From the cell containing the given text, extract its center point as [X, Y] coordinate. 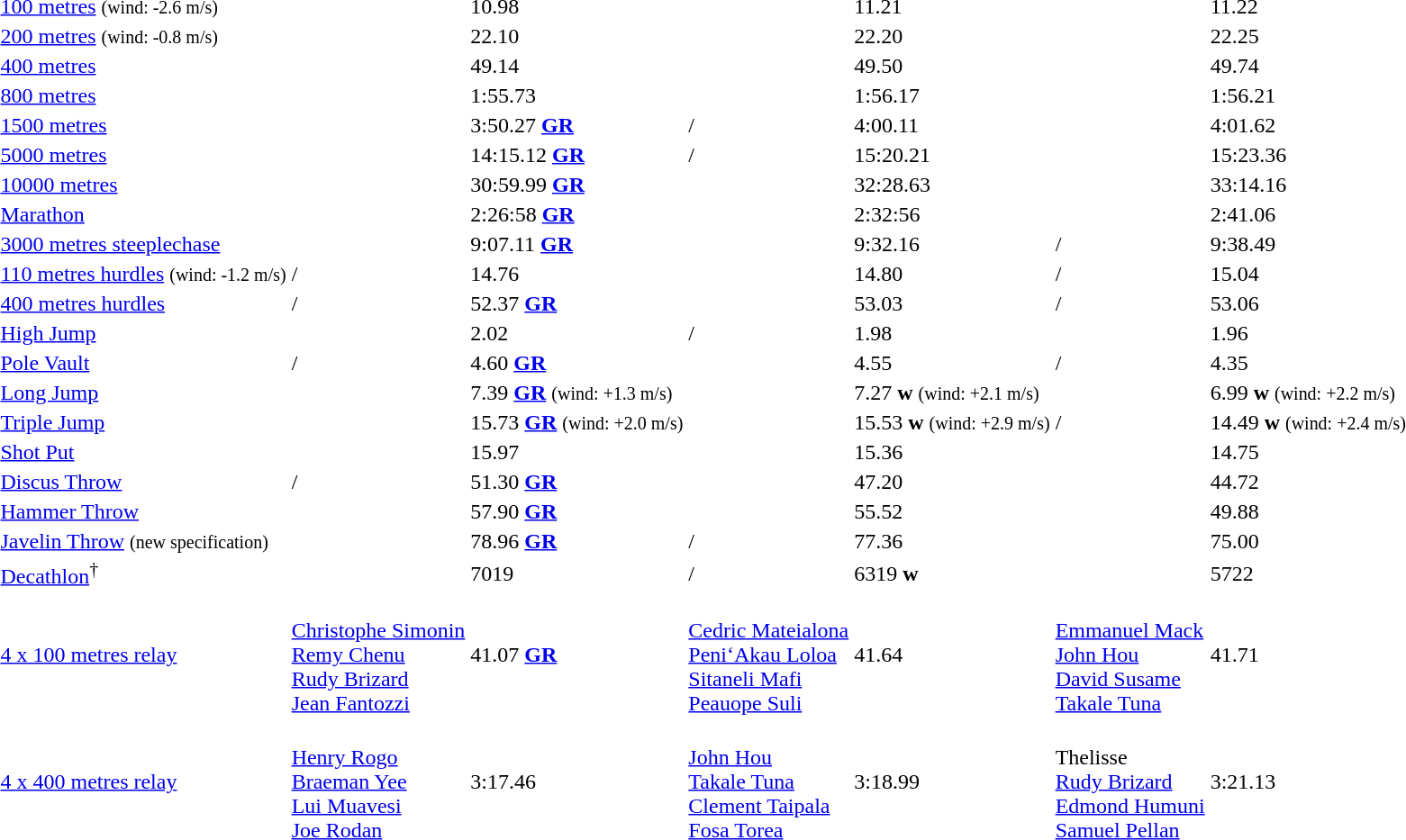
57.90 GR [576, 511]
14:15.12 GR [576, 155]
78.96 GR [576, 541]
7.27 w (wind: +2.1 m/s) [952, 393]
15.53 w (wind: +2.9 m/s) [952, 422]
49.50 [952, 66]
3:50.27 GR [576, 125]
55.52 [952, 511]
Cedric Mateialona Peni‘Akau Loloa Sitaneli Mafi Peauope Suli [769, 655]
4:00.11 [952, 125]
15.36 [952, 452]
7.39 GR (wind: +1.3 m/s) [576, 393]
22.20 [952, 36]
9:07.11 GR [576, 244]
1:56.17 [952, 95]
2:32:56 [952, 214]
32:28.63 [952, 185]
15.73 GR (wind: +2.0 m/s) [576, 422]
49.14 [576, 66]
4.60 GR [576, 363]
2:26:58 GR [576, 214]
77.36 [952, 541]
47.20 [952, 482]
15:20.21 [952, 155]
53.03 [952, 303]
7019 [576, 574]
9:32.16 [952, 244]
30:59.99 GR [576, 185]
52.37 GR [576, 303]
51.30 GR [576, 482]
2.02 [576, 333]
14.76 [576, 274]
1.98 [952, 333]
1:55.73 [576, 95]
14.80 [952, 274]
Emmanuel Mack John Hou David Susame Takale Tuna [1129, 655]
22.10 [576, 36]
Christophe Simonin Remy Chenu Rudy Brizard Jean Fantozzi [378, 655]
15.97 [576, 452]
41.07 GR [576, 655]
4.55 [952, 363]
6319 w [952, 574]
41.64 [952, 655]
